Return the (X, Y) coordinate for the center point of the cell that contains the specified text.  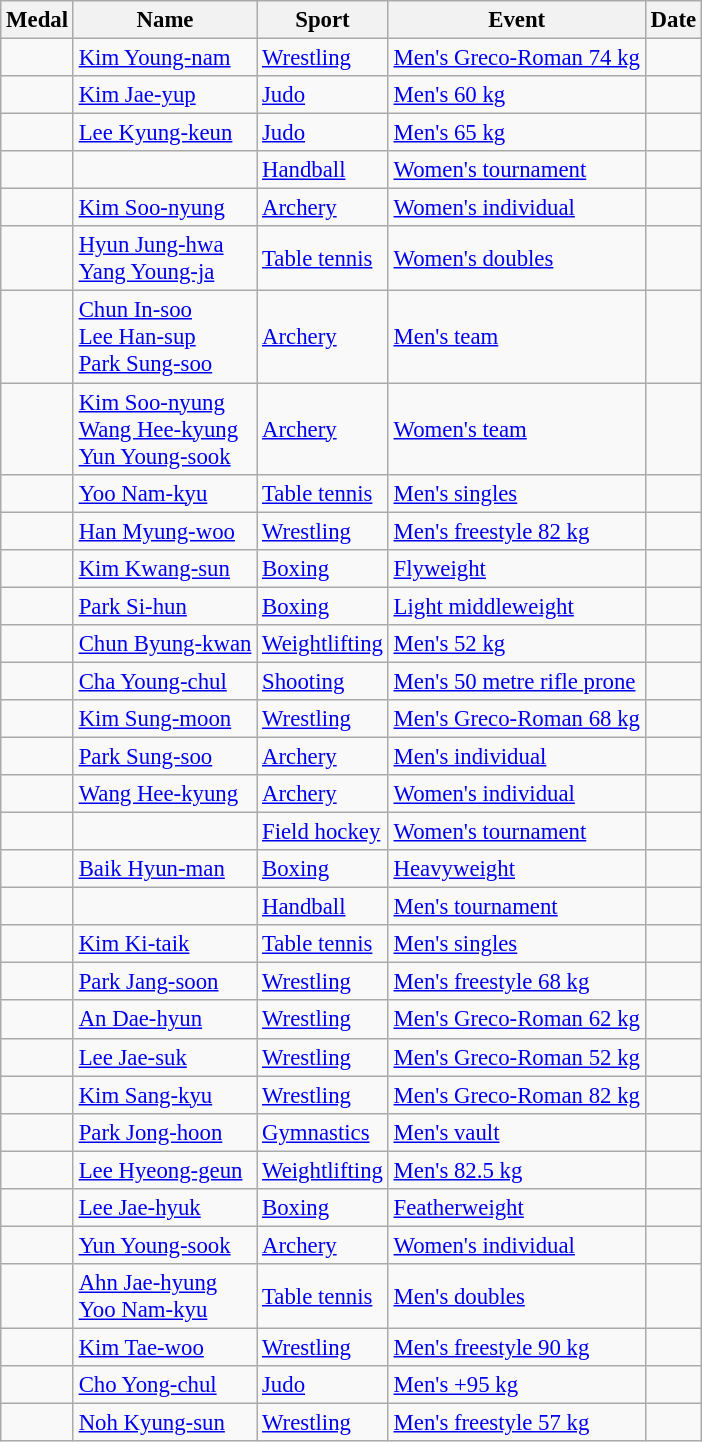
Cho Yong-chul (164, 1385)
Kim Soo-nyung (164, 208)
Men's freestyle 90 kg (516, 1347)
Chun In-sooLee Han-supPark Sung-soo (164, 337)
Men's 50 metre rifle prone (516, 681)
Men's freestyle 82 kg (516, 531)
Medal (38, 20)
Men's +95 kg (516, 1385)
Women's doubles (516, 258)
Park Si-hun (164, 606)
Kim Soo-nyungWang Hee-kyungYun Young-sook (164, 429)
Men's freestyle 57 kg (516, 1423)
Men's 82.5 kg (516, 1170)
Kim Sung-moon (164, 719)
Men's Greco-Roman 74 kg (516, 58)
Men's 65 kg (516, 133)
Wang Hee-kyung (164, 794)
Han Myung-woo (164, 531)
Kim Jae-yup (164, 95)
Park Sung-soo (164, 756)
Featherweight (516, 1208)
Event (516, 20)
Men's doubles (516, 1296)
Date (673, 20)
Men's vault (516, 1132)
Kim Tae-woo (164, 1347)
Lee Jae-suk (164, 1057)
Men's Greco-Roman 82 kg (516, 1095)
Men's Greco-Roman 68 kg (516, 719)
Lee Hyeong-geun (164, 1170)
Heavyweight (516, 869)
Park Jang-soon (164, 982)
Men's freestyle 68 kg (516, 982)
Sport (323, 20)
Flyweight (516, 568)
Men's individual (516, 756)
Kim Ki-taik (164, 944)
Kim Young-nam (164, 58)
Men's Greco-Roman 62 kg (516, 1020)
Ahn Jae-hyungYoo Nam-kyu (164, 1296)
Noh Kyung-sun (164, 1423)
Baik Hyun-man (164, 869)
Kim Kwang-sun (164, 568)
Shooting (323, 681)
Men's Greco-Roman 52 kg (516, 1057)
Lee Jae-hyuk (164, 1208)
Park Jong-hoon (164, 1132)
Field hockey (323, 832)
An Dae-hyun (164, 1020)
Men's 60 kg (516, 95)
Women's team (516, 429)
Lee Kyung-keun (164, 133)
Gymnastics (323, 1132)
Yoo Nam-kyu (164, 493)
Men's 52 kg (516, 644)
Chun Byung-kwan (164, 644)
Kim Sang-kyu (164, 1095)
Name (164, 20)
Yun Young-sook (164, 1245)
Hyun Jung-hwaYang Young-ja (164, 258)
Men's tournament (516, 907)
Men's team (516, 337)
Light middleweight (516, 606)
Cha Young-chul (164, 681)
